Find where the given text appears and provide that cell's center as [x, y] coordinate. 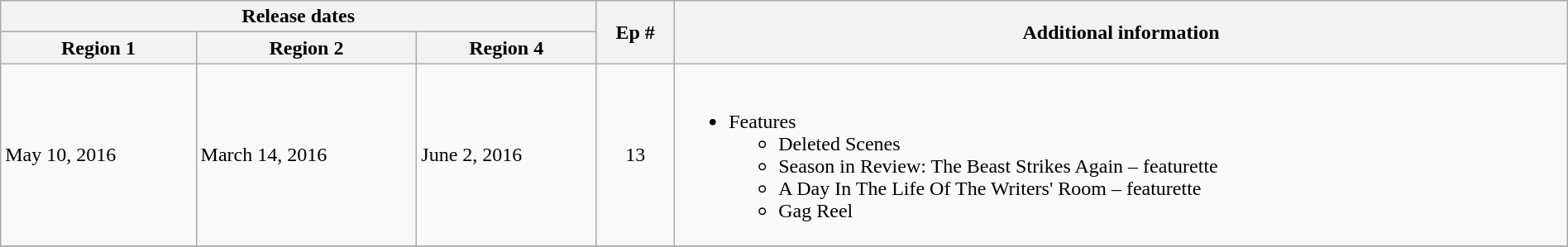
Release dates [299, 17]
Region 2 [306, 48]
Region 4 [506, 48]
March 14, 2016 [306, 155]
May 10, 2016 [98, 155]
Ep # [635, 32]
Region 1 [98, 48]
13 [635, 155]
Additional information [1121, 32]
June 2, 2016 [506, 155]
FeaturesDeleted ScenesSeason in Review: The Beast Strikes Again – featuretteA Day In The Life Of The Writers' Room – featuretteGag Reel [1121, 155]
